Return (x, y) of the center of cell containing provided text 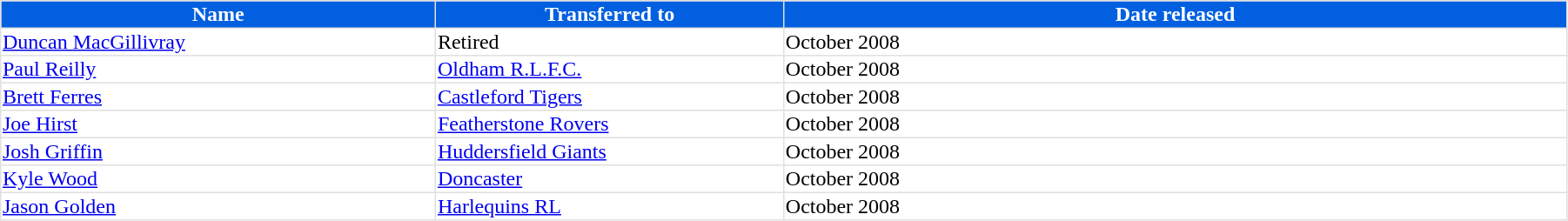
Paul Reilly (218, 70)
Harlequins RL (610, 206)
Huddersfield Giants (610, 151)
Castleford Tigers (610, 97)
Jason Golden (218, 206)
Transferred to (610, 15)
Joe Hirst (218, 124)
Featherstone Rovers (610, 124)
Date released (1176, 15)
Brett Ferres (218, 97)
Kyle Wood (218, 179)
Oldham R.L.F.C. (610, 70)
Doncaster (610, 179)
Name (218, 15)
Duncan MacGillivray (218, 42)
Josh Griffin (218, 151)
Retired (610, 42)
